From the cell containing the given text, extract its center point as (x, y) coordinate. 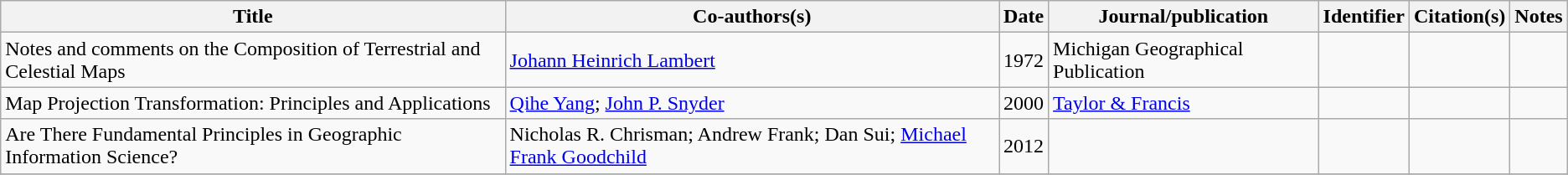
Are There Fundamental Principles in Geographic Information Science? (253, 146)
Title (253, 17)
Nicholas R. Chrisman; Andrew Frank; Dan Sui; Michael Frank Goodchild (752, 146)
Notes (1539, 17)
Michigan Geographical Publication (1184, 60)
Co-authors(s) (752, 17)
2000 (1024, 103)
2012 (1024, 146)
Map Projection Transformation: Principles and Applications (253, 103)
1972 (1024, 60)
Qihe Yang; John P. Snyder (752, 103)
Taylor & Francis (1184, 103)
Johann Heinrich Lambert (752, 60)
Citation(s) (1459, 17)
Date (1024, 17)
Journal/publication (1184, 17)
Notes and comments on the Composition of Terrestrial and Celestial Maps (253, 60)
Identifier (1364, 17)
